Locate the cell with the specified text and output its (x, y) center coordinate. 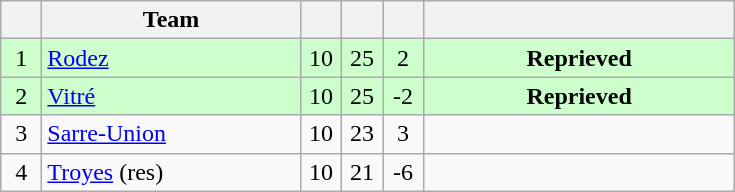
Troyes (res) (172, 172)
4 (22, 172)
Vitré (172, 96)
-2 (402, 96)
21 (362, 172)
Rodez (172, 58)
Team (172, 20)
Sarre-Union (172, 134)
23 (362, 134)
-6 (402, 172)
1 (22, 58)
